Output the (X, Y) coordinate of the center of the cell containing the given text.  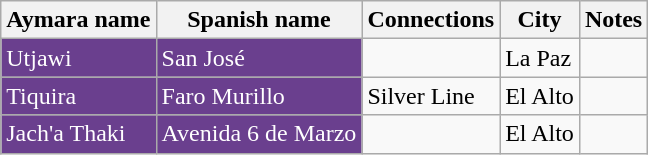
Silver Line (431, 96)
Faro Murillo (259, 96)
Connections (431, 20)
City (540, 20)
La Paz (540, 58)
Jach'a Thaki (78, 134)
Utjawi (78, 58)
Aymara name (78, 20)
Notes (613, 20)
Tiquira (78, 96)
Avenida 6 de Marzo (259, 134)
San José (259, 58)
Spanish name (259, 20)
